Scan for the cell matching the given text and deliver its [X, Y] coordinate at center. 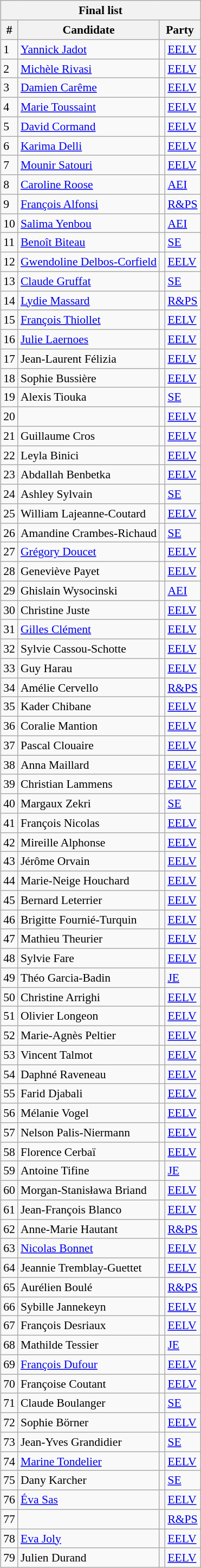
Final list [100, 10]
Yannick Jadot [89, 49]
77 [9, 1519]
24 [9, 494]
37 [9, 745]
57 [9, 1133]
60 [9, 1190]
Théo Garcia-Badin [89, 978]
75 [9, 1481]
Margaux Zekri [89, 804]
Julie Laernoes [89, 339]
40 [9, 804]
Amélie Cervello [89, 687]
50 [9, 997]
Aurélien Boulé [89, 1287]
Nicolas Bonnet [89, 1248]
Mathieu Theurier [89, 939]
Amandine Crambes-Richaud [89, 533]
Sophie Börner [89, 1422]
Pascal Clouaire [89, 745]
Grégory Doucet [89, 552]
Brigitte Fournié-Turquin [89, 920]
Christine Arrighi [89, 997]
12 [9, 262]
Alexis Tiouka [89, 397]
Sophie Bussière [89, 378]
36 [9, 726]
Mathilde Tessier [89, 1345]
56 [9, 1113]
47 [9, 939]
Salima Yenbou [89, 223]
Nelson Palis-Niermann [89, 1133]
54 [9, 1074]
21 [9, 436]
Gilles Clément [89, 629]
Abdallah Benbetka [89, 475]
41 [9, 823]
51 [9, 1016]
79 [9, 1558]
44 [9, 881]
Jean-François Blanco [89, 1210]
Daphné Raveneau [89, 1074]
Mounir Satouri [89, 165]
Geneviève Payet [89, 571]
Claude Gruffat [89, 281]
14 [9, 301]
15 [9, 320]
Sylvie Cassou-Schotte [89, 649]
Caroline Roose [89, 185]
63 [9, 1248]
Dany Karcher [89, 1481]
78 [9, 1539]
Guy Harau [89, 668]
26 [9, 533]
34 [9, 687]
Antoine Tifine [89, 1171]
Ashley Sylvain [89, 494]
20 [9, 416]
Éva Sas [89, 1500]
Party [180, 30]
55 [9, 1093]
13 [9, 281]
42 [9, 842]
43 [9, 862]
59 [9, 1171]
11 [9, 243]
71 [9, 1403]
70 [9, 1384]
Sybille Jannekeyn [89, 1306]
52 [9, 1035]
Damien Carême [89, 88]
46 [9, 920]
Sylvie Fare [89, 958]
2 [9, 68]
5 [9, 127]
3 [9, 88]
Ghislain Wysocinski [89, 591]
Benoît Biteau [89, 243]
6 [9, 146]
33 [9, 668]
45 [9, 900]
Karima Delli [89, 146]
Marine Tondelier [89, 1461]
Marie-Neige Houchard [89, 881]
François Dufour [89, 1364]
25 [9, 514]
Anne-Marie Hautant [89, 1229]
31 [9, 629]
Marie-Agnès Peltier [89, 1035]
62 [9, 1229]
76 [9, 1500]
66 [9, 1306]
Farid Djabali [89, 1093]
35 [9, 707]
Jean-Laurent Félizia [89, 359]
François Desriaux [89, 1326]
Jean-Yves Grandidier [89, 1442]
28 [9, 571]
Guillaume Cros [89, 436]
69 [9, 1364]
58 [9, 1152]
Coralie Mantion [89, 726]
Mireille Alphonse [89, 842]
72 [9, 1422]
10 [9, 223]
Florence Cerbaï [89, 1152]
Julien Durand [89, 1558]
22 [9, 456]
23 [9, 475]
9 [9, 204]
Claude Boulanger [89, 1403]
Jeannie Tremblay-Guettet [89, 1268]
49 [9, 978]
67 [9, 1326]
17 [9, 359]
Olivier Longeon [89, 1016]
Marie Toussaint [89, 107]
Michèle Rivasi [89, 68]
27 [9, 552]
7 [9, 165]
4 [9, 107]
François Nicolas [89, 823]
Jérôme Orvain [89, 862]
Vincent Talmot [89, 1055]
29 [9, 591]
William Lajeanne-Coutard [89, 514]
53 [9, 1055]
Leyla Binici [89, 456]
Eva Joly [89, 1539]
19 [9, 397]
Anna Maillard [89, 765]
Christian Lammens [89, 784]
74 [9, 1461]
61 [9, 1210]
Kader Chibane [89, 707]
Bernard Leterrier [89, 900]
8 [9, 185]
Lydie Massard [89, 301]
18 [9, 378]
David Cormand [89, 127]
Morgan-Stanisława Briand [89, 1190]
48 [9, 958]
François Alfonsi [89, 204]
Christine Juste [89, 610]
Candidate [89, 30]
30 [9, 610]
32 [9, 649]
73 [9, 1442]
65 [9, 1287]
38 [9, 765]
16 [9, 339]
François Thiollet [89, 320]
Françoise Coutant [89, 1384]
Mélanie Vogel [89, 1113]
68 [9, 1345]
# [9, 30]
Gwendoline Delbos-Corfield [89, 262]
39 [9, 784]
64 [9, 1268]
1 [9, 49]
